Return the (X, Y) coordinate for the center point of the cell that contains the specified text.  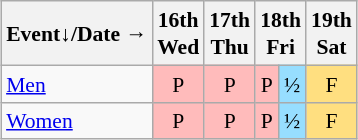
Women (76, 120)
18thFri (280, 33)
Men (76, 84)
16thWed (178, 33)
Event↓/Date → (76, 33)
17thThu (230, 33)
19thSat (332, 33)
